Return the (x, y) coordinate for the center point of the cell that contains the specified text.  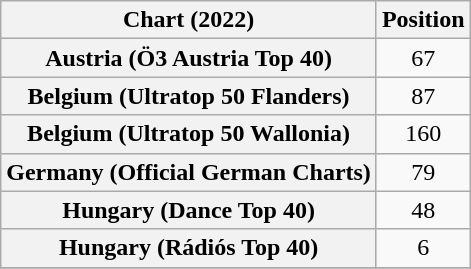
Chart (2022) (189, 20)
Hungary (Dance Top 40) (189, 210)
Austria (Ö3 Austria Top 40) (189, 58)
Position (423, 20)
87 (423, 96)
67 (423, 58)
Germany (Official German Charts) (189, 172)
160 (423, 134)
48 (423, 210)
Belgium (Ultratop 50 Wallonia) (189, 134)
Hungary (Rádiós Top 40) (189, 248)
6 (423, 248)
79 (423, 172)
Belgium (Ultratop 50 Flanders) (189, 96)
